Determine the [x, y] coordinate at the center of the cell enclosing the given text.  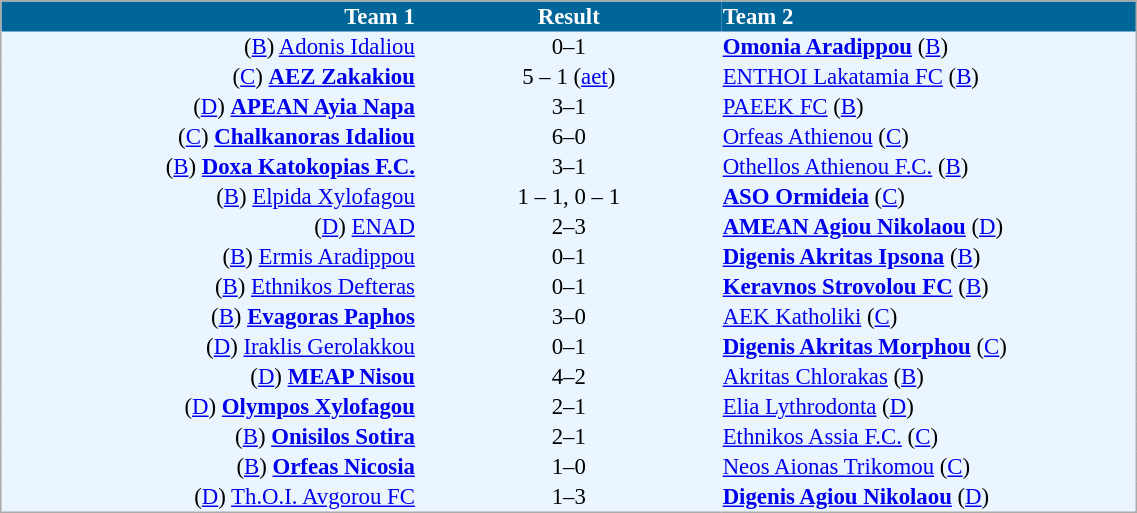
3–0 [568, 317]
ENTHOI Lakatamia FC (B) [929, 77]
(D) Iraklis Gerolakkou [209, 347]
Digenis Akritas Morphou (C) [929, 347]
AEK Katholiki (C) [929, 317]
(D) Th.O.I. Avgorou FC [209, 497]
5 – 1 (aet) [568, 77]
Neos Aionas Trikomou (C) [929, 467]
Orfeas Athienou (C) [929, 137]
(B) Ermis Aradippou [209, 257]
Ethnikos Assia F.C. (C) [929, 437]
AMEAN Agiou Nikolaou (D) [929, 227]
(D) MEAP Nisou [209, 377]
4–2 [568, 377]
Result [568, 16]
(B) Onisilos Sotira [209, 437]
Othellos Athienou F.C. (B) [929, 167]
Omonia Aradippou (B) [929, 47]
(B) Doxa Katokopias F.C. [209, 167]
PAEEK FC (B) [929, 107]
(C) AEZ Zakakiou [209, 77]
Team 2 [929, 16]
(D) Olympos Xylofagou [209, 407]
1 – 1, 0 – 1 [568, 197]
(B) Ethnikos Defteras [209, 287]
ASO Ormideia (C) [929, 197]
Digenis Akritas Ipsona (B) [929, 257]
(B) Elpida Xylofagou [209, 197]
Keravnos Strovolou FC (B) [929, 287]
1–3 [568, 497]
Elia Lythrodonta (D) [929, 407]
(D) APEAN Ayia Napa [209, 107]
(B) Evagoras Paphos [209, 317]
2–3 [568, 227]
Team 1 [209, 16]
Akritas Chlorakas (B) [929, 377]
Digenis Agiou Nikolaou (D) [929, 497]
6–0 [568, 137]
(B) Orfeas Nicosia [209, 467]
(B) Adonis Idaliou [209, 47]
(C) Chalkanoras Idaliou [209, 137]
1–0 [568, 467]
(D) ENAD [209, 227]
